Scan for the cell matching the given text and deliver its [X, Y] coordinate at center. 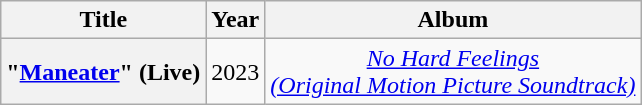
No Hard Feelings(Original Motion Picture Soundtrack) [453, 72]
Title [104, 20]
2023 [236, 72]
Year [236, 20]
"Maneater" (Live) [104, 72]
Album [453, 20]
